Return [X, Y] of the center of cell containing provided text 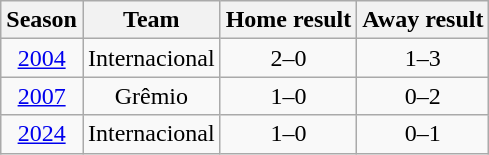
2024 [42, 134]
0–2 [423, 96]
Season [42, 20]
2007 [42, 96]
2–0 [288, 58]
2004 [42, 58]
1–3 [423, 58]
Grêmio [151, 96]
0–1 [423, 134]
Away result [423, 20]
Home result [288, 20]
Team [151, 20]
